Capture the cell that displays the provided text and extract its [X, Y] central coordinate. 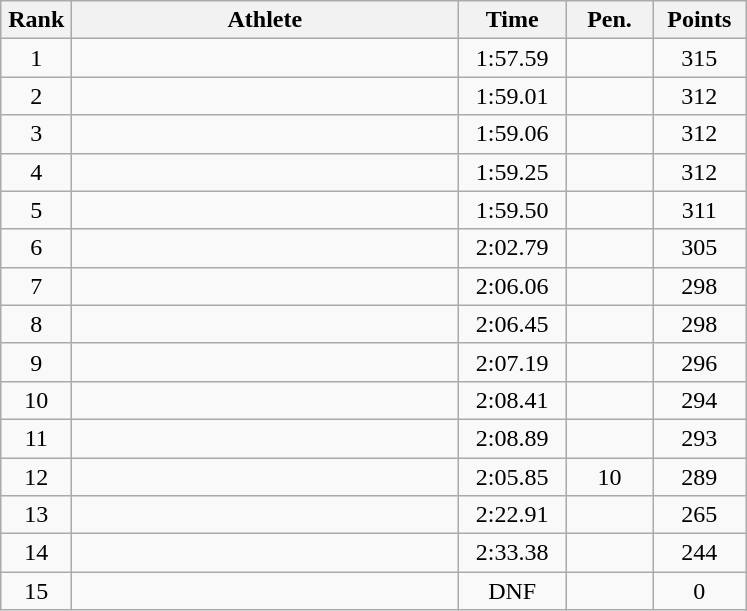
Time [512, 20]
2:05.85 [512, 477]
1:59.25 [512, 172]
5 [36, 210]
14 [36, 553]
13 [36, 515]
2:07.19 [512, 362]
1:57.59 [512, 58]
2:06.06 [512, 286]
0 [699, 591]
2:02.79 [512, 248]
Pen. [609, 20]
11 [36, 438]
7 [36, 286]
2:22.91 [512, 515]
1:59.50 [512, 210]
2:33.38 [512, 553]
289 [699, 477]
15 [36, 591]
2 [36, 96]
1:59.01 [512, 96]
2:06.45 [512, 324]
244 [699, 553]
1 [36, 58]
Points [699, 20]
315 [699, 58]
4 [36, 172]
293 [699, 438]
294 [699, 400]
6 [36, 248]
2:08.89 [512, 438]
9 [36, 362]
3 [36, 134]
296 [699, 362]
265 [699, 515]
Rank [36, 20]
2:08.41 [512, 400]
311 [699, 210]
12 [36, 477]
305 [699, 248]
Athlete [265, 20]
1:59.06 [512, 134]
DNF [512, 591]
8 [36, 324]
